Provide the [x, y] coordinate of the cell's center where the given text is located.  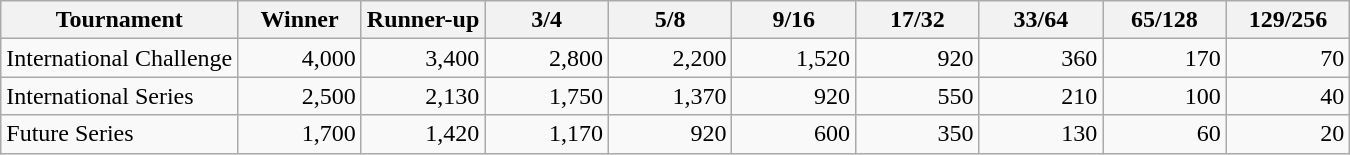
4,000 [300, 58]
1,520 [794, 58]
9/16 [794, 20]
20 [1288, 134]
Winner [300, 20]
210 [1041, 96]
3/4 [547, 20]
5/8 [670, 20]
1,700 [300, 134]
International Series [120, 96]
17/32 [918, 20]
2,200 [670, 58]
2,500 [300, 96]
550 [918, 96]
33/64 [1041, 20]
360 [1041, 58]
1,170 [547, 134]
40 [1288, 96]
170 [1165, 58]
2,130 [423, 96]
70 [1288, 58]
Tournament [120, 20]
129/256 [1288, 20]
100 [1165, 96]
International Challenge [120, 58]
600 [794, 134]
65/128 [1165, 20]
1,750 [547, 96]
1,370 [670, 96]
350 [918, 134]
1,420 [423, 134]
3,400 [423, 58]
Future Series [120, 134]
130 [1041, 134]
60 [1165, 134]
2,800 [547, 58]
Runner-up [423, 20]
